Scan for the cell matching the given text and deliver its [X, Y] coordinate at center. 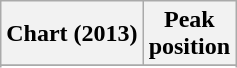
Peakposition [189, 34]
Chart (2013) [72, 34]
